Provide the (x, y) coordinate of the cell's center where the given text is located.  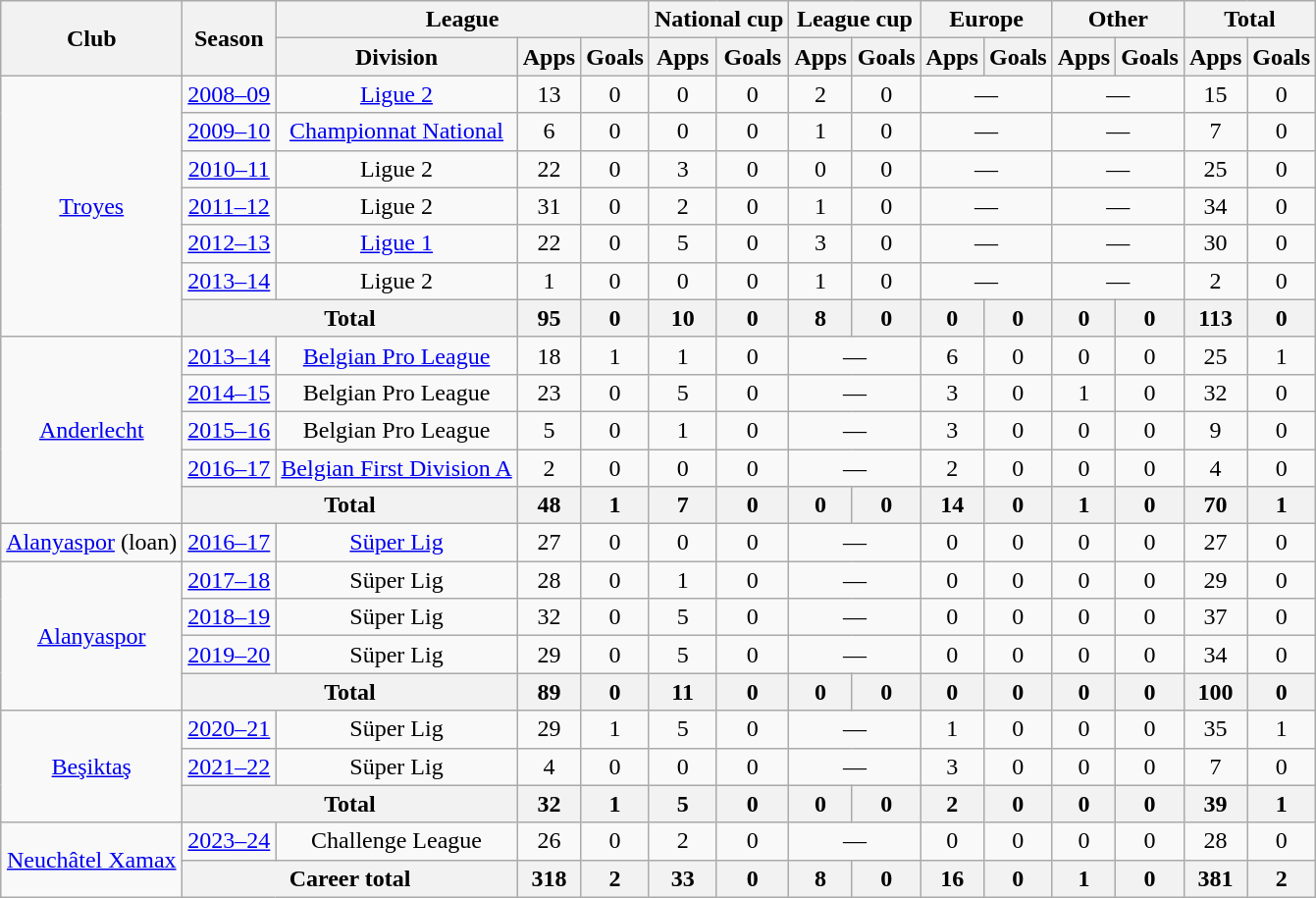
League cup (855, 20)
381 (1215, 878)
30 (1215, 243)
Neuchâtel Xamax (92, 860)
113 (1215, 318)
89 (549, 692)
100 (1215, 692)
70 (1215, 505)
2017–18 (230, 580)
9 (1215, 430)
Belgian First Division A (396, 468)
Beşiktaş (92, 766)
33 (682, 878)
Division (396, 57)
Anderlecht (92, 430)
National cup (718, 20)
10 (682, 318)
Alanyaspor (loan) (92, 543)
Championnat National (396, 132)
Ligue 1 (396, 243)
Troyes (92, 206)
2011–12 (230, 206)
2018–19 (230, 617)
95 (549, 318)
2014–15 (230, 393)
23 (549, 393)
League (463, 20)
2010–11 (230, 169)
31 (549, 206)
14 (952, 505)
37 (1215, 617)
2023–24 (230, 841)
2012–13 (230, 243)
18 (549, 355)
11 (682, 692)
Other (1118, 20)
2020–21 (230, 729)
Alanyaspor (92, 636)
39 (1215, 804)
13 (549, 94)
Club (92, 38)
2021–22 (230, 766)
2015–16 (230, 430)
15 (1215, 94)
318 (549, 878)
2009–10 (230, 132)
16 (952, 878)
Challenge League (396, 841)
2019–20 (230, 655)
Europe (986, 20)
2008–09 (230, 94)
26 (549, 841)
48 (549, 505)
35 (1215, 729)
Season (230, 38)
Career total (349, 878)
